Return [x, y] of the center of cell containing provided text 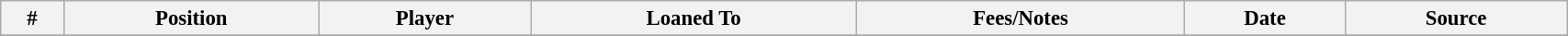
Source [1457, 18]
Date [1264, 18]
Player [424, 18]
# [33, 18]
Fees/Notes [1021, 18]
Loaned To [694, 18]
Position [191, 18]
